Return the [x, y] coordinate for the center point of the cell that contains the specified text.  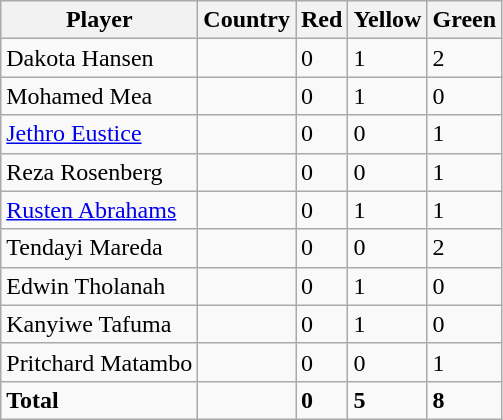
Kanyiwe Tafuma [100, 324]
Dakota Hansen [100, 58]
8 [464, 400]
Red [322, 20]
Pritchard Matambo [100, 362]
Yellow [388, 20]
Tendayi Mareda [100, 248]
Player [100, 20]
Edwin Tholanah [100, 286]
Rusten Abrahams [100, 210]
Country [247, 20]
Mohamed Mea [100, 96]
Green [464, 20]
Reza Rosenberg [100, 172]
5 [388, 400]
Total [100, 400]
Jethro Eustice [100, 134]
